Find where the given text appears and provide that cell's center as [X, Y] coordinate. 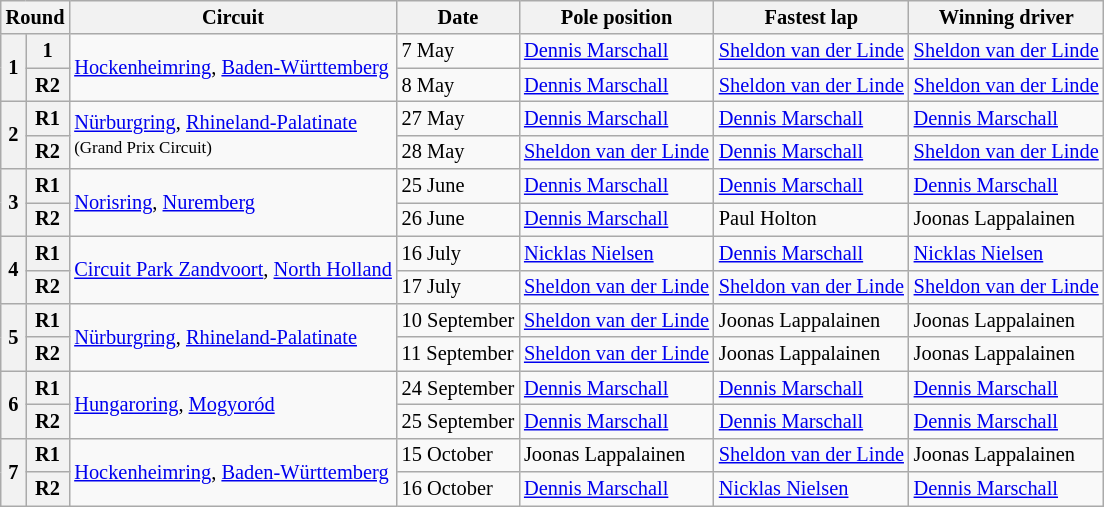
Nürburgring, Rhineland-Palatinate(Grand Prix Circuit) [232, 134]
11 September [458, 354]
5 [14, 336]
7 [14, 472]
Hungaroring, Mogyoród [232, 404]
25 June [458, 186]
6 [14, 404]
17 July [458, 287]
8 May [458, 85]
Round [36, 17]
Circuit Park Zandvoort, North Holland [232, 270]
Fastest lap [812, 17]
15 October [458, 455]
28 May [458, 152]
10 September [458, 320]
Date [458, 17]
2 [14, 134]
Circuit [232, 17]
4 [14, 270]
25 September [458, 421]
Nürburgring, Rhineland-Palatinate [232, 336]
16 July [458, 253]
16 October [458, 489]
3 [14, 202]
Winning driver [1006, 17]
27 May [458, 118]
7 May [458, 51]
Pole position [616, 17]
26 June [458, 219]
24 September [458, 388]
Norisring, Nuremberg [232, 202]
Paul Holton [812, 219]
